Locate the cell with the specified text and output its (X, Y) center coordinate. 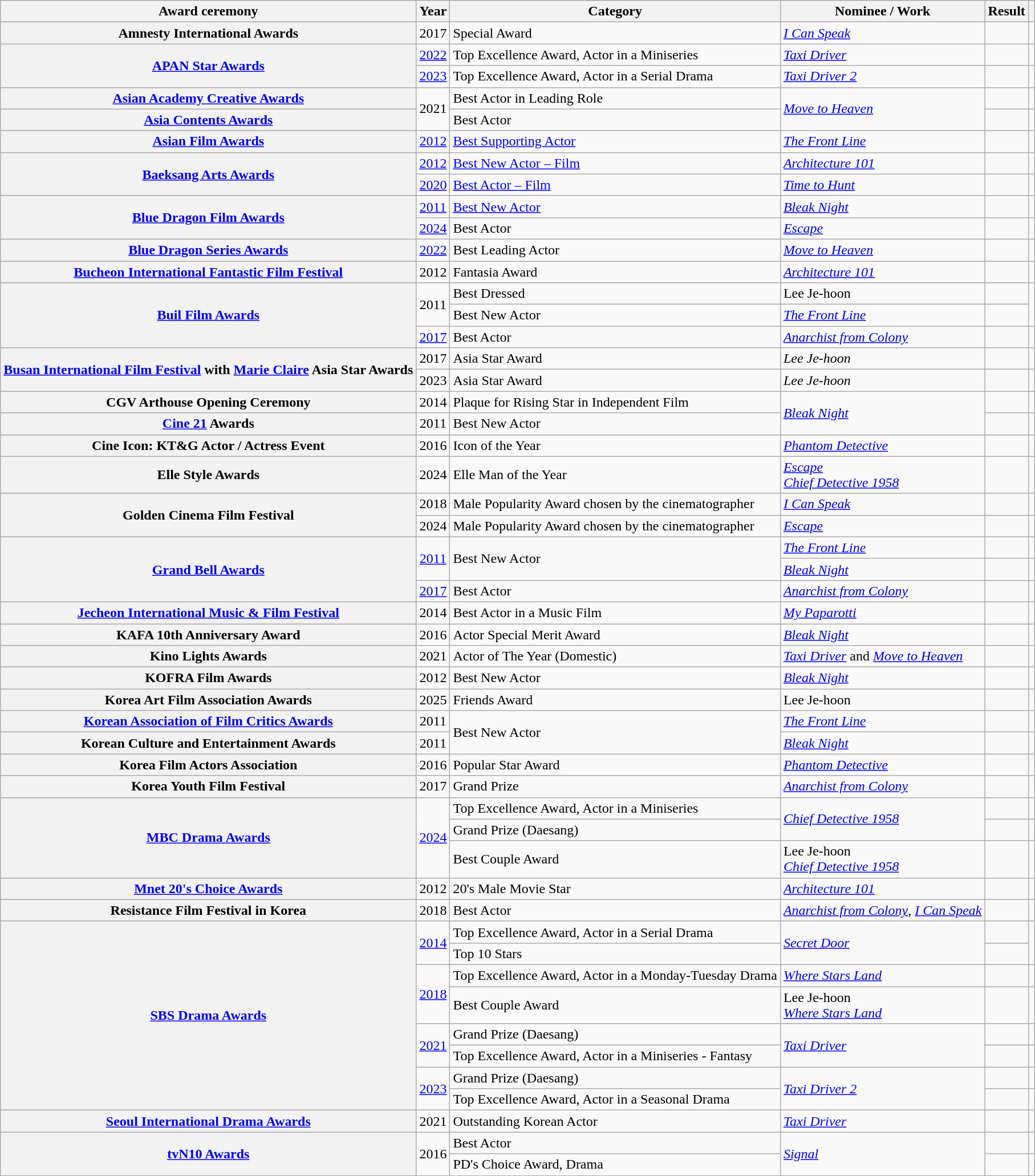
Award ceremony (209, 11)
Asian Academy Creative Awards (209, 98)
Korea Art Film Association Awards (209, 700)
Best New Actor – Film (615, 163)
Top Excellence Award, Actor in a Miniseries - Fantasy (615, 1056)
PD's Choice Award, Drama (615, 1165)
Amnesty International Awards (209, 33)
Actor of The Year (Domestic) (615, 656)
Anarchist from Colony, I Can Speak (883, 910)
tvN10 Awards (209, 1154)
Best Supporting Actor (615, 141)
Time to Hunt (883, 185)
APAN Star Awards (209, 66)
Korean Culture and Entertainment Awards (209, 743)
Actor Special Merit Award (615, 635)
Icon of the Year (615, 445)
Bucheon International Fantastic Film Festival (209, 272)
Lee Je-hoon Where Stars Land (883, 1005)
Korea Film Actors Association (209, 765)
Top Excellence Award, Actor in a Monday-Tuesday Drama (615, 975)
MBC Drama Awards (209, 837)
Seoul International Drama Awards (209, 1121)
2025 (433, 700)
Taxi Driver and Move to Heaven (883, 656)
Outstanding Korean Actor (615, 1121)
Best Leading Actor (615, 250)
CGV Arthouse Opening Ceremony (209, 402)
Lee Je-hoon Chief Detective 1958 (883, 859)
Category (615, 11)
Jecheon International Music & Film Festival (209, 613)
Baeksang Arts Awards (209, 174)
Cine Icon: KT&G Actor / Actress Event (209, 445)
Asian Film Awards (209, 141)
Resistance Film Festival in Korea (209, 910)
Top Excellence Award, Actor in a Seasonal Drama (615, 1100)
Blue Dragon Series Awards (209, 250)
Popular Star Award (615, 765)
20's Male Movie Star (615, 889)
Asia Contents Awards (209, 120)
Elle Man of the Year (615, 475)
Busan International Film Festival with Marie Claire Asia Star Awards (209, 370)
Fantasia Award (615, 272)
Blue Dragon Film Awards (209, 217)
Top 10 Stars (615, 954)
Mnet 20's Choice Awards (209, 889)
Korean Association of Film Critics Awards (209, 721)
Friends Award (615, 700)
Kino Lights Awards (209, 656)
Grand Prize (615, 786)
Secret Door (883, 943)
Golden Cinema Film Festival (209, 515)
KAFA 10th Anniversary Award (209, 635)
Signal (883, 1154)
Nominee / Work (883, 11)
Result (1006, 11)
2020 (433, 185)
Korea Youth Film Festival (209, 786)
Best Dressed (615, 294)
KOFRA Film Awards (209, 678)
Cine 21 Awards (209, 424)
Special Award (615, 33)
Year (433, 11)
SBS Drama Awards (209, 1016)
Buil Film Awards (209, 315)
Best Actor in a Music Film (615, 613)
Where Stars Land (883, 975)
My Paparotti (883, 613)
Best Actor in Leading Role (615, 98)
EscapeChief Detective 1958 (883, 475)
Grand Bell Awards (209, 569)
Plaque for Rising Star in Independent Film (615, 402)
Best Actor – Film (615, 185)
Chief Detective 1958 (883, 819)
Elle Style Awards (209, 475)
